Return (x, y) of the center of cell containing provided text 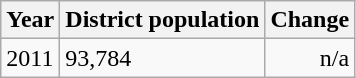
District population (162, 20)
93,784 (162, 58)
n/a (310, 58)
2011 (30, 58)
Change (310, 20)
Year (30, 20)
